Extract the [x, y] coordinate from the center of the cell holding the provided text.  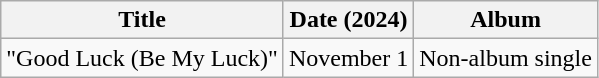
November 1 [348, 58]
Non-album single [506, 58]
Title [142, 20]
"Good Luck (Be My Luck)" [142, 58]
Date (2024) [348, 20]
Album [506, 20]
